From the cell containing the given text, extract its center point as [X, Y] coordinate. 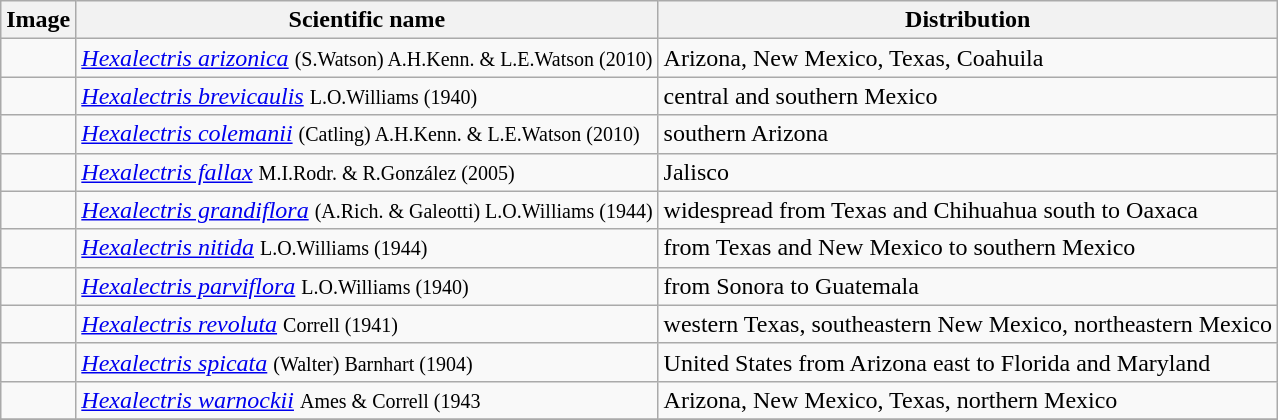
western Texas, southeastern New Mexico, northeastern Mexico [968, 324]
central and southern Mexico [968, 96]
Hexalectris arizonica (S.Watson) A.H.Kenn. & L.E.Watson (2010) [367, 58]
Distribution [968, 20]
United States from Arizona east to Florida and Maryland [968, 362]
Hexalectris fallax M.I.Rodr. & R.González (2005) [367, 172]
Hexalectris warnockii Ames & Correll (1943 [367, 400]
Hexalectris parviflora L.O.Williams (1940) [367, 286]
Hexalectris revoluta Correll (1941) [367, 324]
Hexalectris nitida L.O.Williams (1944) [367, 248]
southern Arizona [968, 134]
Hexalectris colemanii (Catling) A.H.Kenn. & L.E.Watson (2010) [367, 134]
from Sonora to Guatemala [968, 286]
Arizona, New Mexico, Texas, northern Mexico [968, 400]
Scientific name [367, 20]
Arizona, New Mexico, Texas, Coahuila [968, 58]
Jalisco [968, 172]
Hexalectris spicata (Walter) Barnhart (1904) [367, 362]
from Texas and New Mexico to southern Mexico [968, 248]
Hexalectris grandiflora (A.Rich. & Galeotti) L.O.Williams (1944) [367, 210]
Image [38, 20]
widespread from Texas and Chihuahua south to Oaxaca [968, 210]
Hexalectris brevicaulis L.O.Williams (1940) [367, 96]
